For the text-containing cell, return its midpoint in [X, Y] coordinate format. 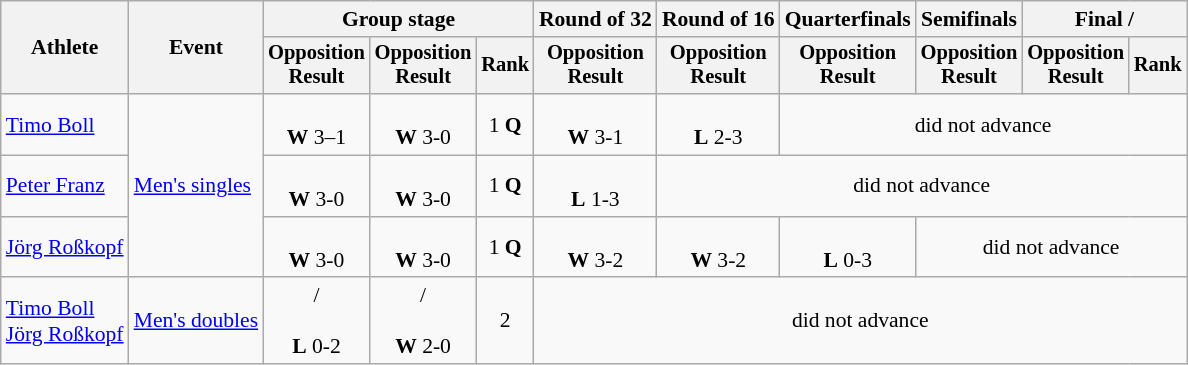
W 3-1 [596, 124]
/W 2-0 [424, 322]
Event [196, 48]
Athlete [65, 48]
Final / [1104, 19]
L 0-3 [848, 248]
Round of 32 [596, 19]
Jörg Roßkopf [65, 248]
Peter Franz [65, 186]
L 2-3 [718, 124]
W 3–1 [316, 124]
/L 0-2 [316, 322]
Men's singles [196, 186]
Semifinals [970, 19]
2 [505, 322]
Timo Boll [65, 124]
Round of 16 [718, 19]
Quarterfinals [848, 19]
Timo Boll Jörg Roßkopf [65, 322]
Men's doubles [196, 322]
Group stage [398, 19]
L 1-3 [596, 186]
